Determine the (X, Y) coordinate at the center of the cell enclosing the given text.  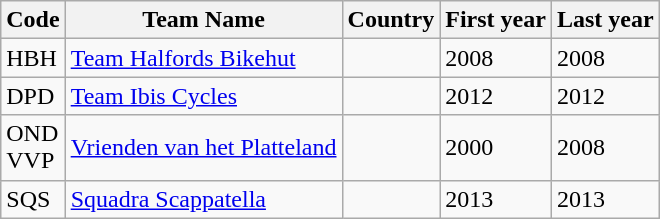
2000 (496, 148)
Code (33, 20)
First year (496, 20)
Team Halfords Bikehut (204, 58)
Squadra Scappatella (204, 199)
SQS (33, 199)
HBH (33, 58)
Country (391, 20)
Last year (605, 20)
Team Ibis Cycles (204, 96)
Vrienden van het Platteland (204, 148)
ONDVVP (33, 148)
Team Name (204, 20)
DPD (33, 96)
